Output the (X, Y) coordinate of the center of the cell containing the given text.  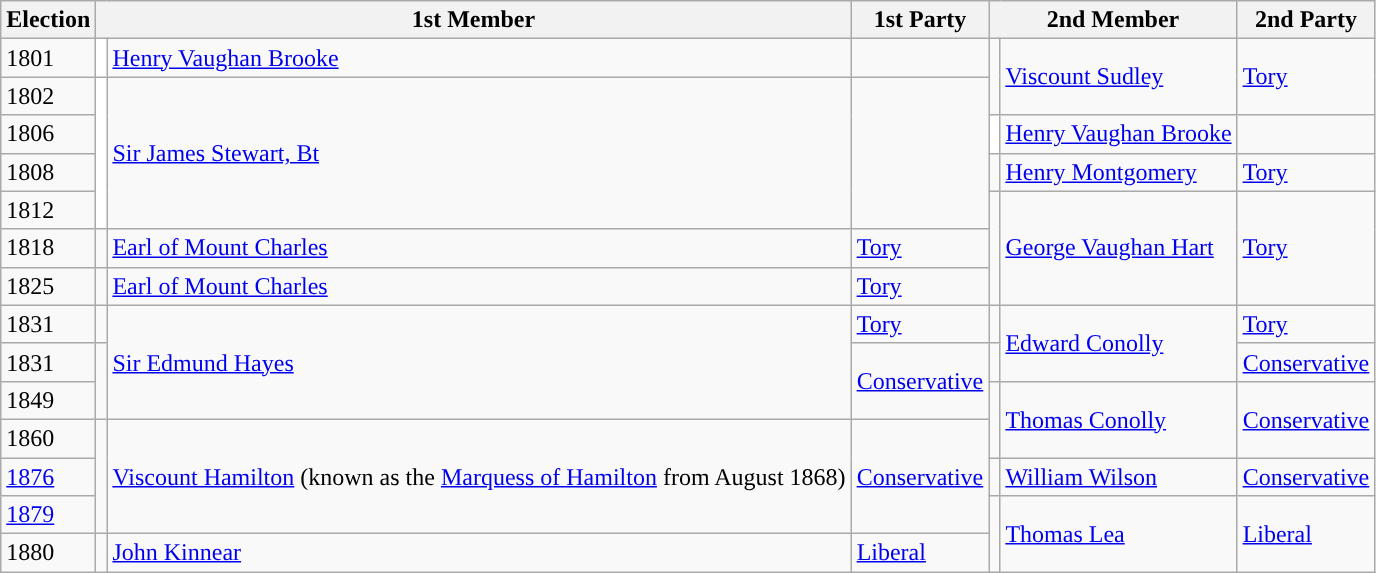
1801 (48, 58)
1st Party (920, 20)
1806 (48, 134)
1876 (48, 477)
Thomas Lea (1118, 534)
George Vaughan Hart (1118, 248)
William Wilson (1118, 477)
Election (48, 20)
1808 (48, 172)
Sir Edmund Hayes (479, 362)
John Kinnear (479, 553)
2nd Party (1306, 20)
1812 (48, 210)
Henry Montgomery (1118, 172)
Viscount Hamilton (known as the Marquess of Hamilton from August 1868) (479, 476)
1818 (48, 248)
1879 (48, 515)
1860 (48, 438)
1st Member (474, 20)
1849 (48, 400)
Viscount Sudley (1118, 77)
Edward Conolly (1118, 343)
1802 (48, 96)
2nd Member (1113, 20)
Sir James Stewart, Bt (479, 153)
1880 (48, 553)
Thomas Conolly (1118, 419)
1825 (48, 286)
